Locate the cell with the specified text and output its (X, Y) center coordinate. 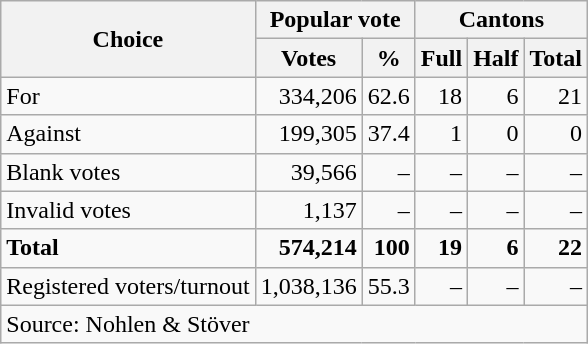
Full (441, 58)
1,137 (308, 210)
37.4 (388, 134)
22 (556, 248)
574,214 (308, 248)
21 (556, 96)
Blank votes (128, 172)
55.3 (388, 286)
Registered voters/turnout (128, 286)
62.6 (388, 96)
Half (496, 58)
199,305 (308, 134)
39,566 (308, 172)
Source: Nohlen & Stöver (294, 324)
Invalid votes (128, 210)
Cantons (501, 20)
Votes (308, 58)
1,038,136 (308, 286)
% (388, 58)
For (128, 96)
1 (441, 134)
100 (388, 248)
Popular vote (335, 20)
Against (128, 134)
19 (441, 248)
Choice (128, 39)
18 (441, 96)
334,206 (308, 96)
